Extract the [x, y] coordinate from the center of the cell holding the provided text.  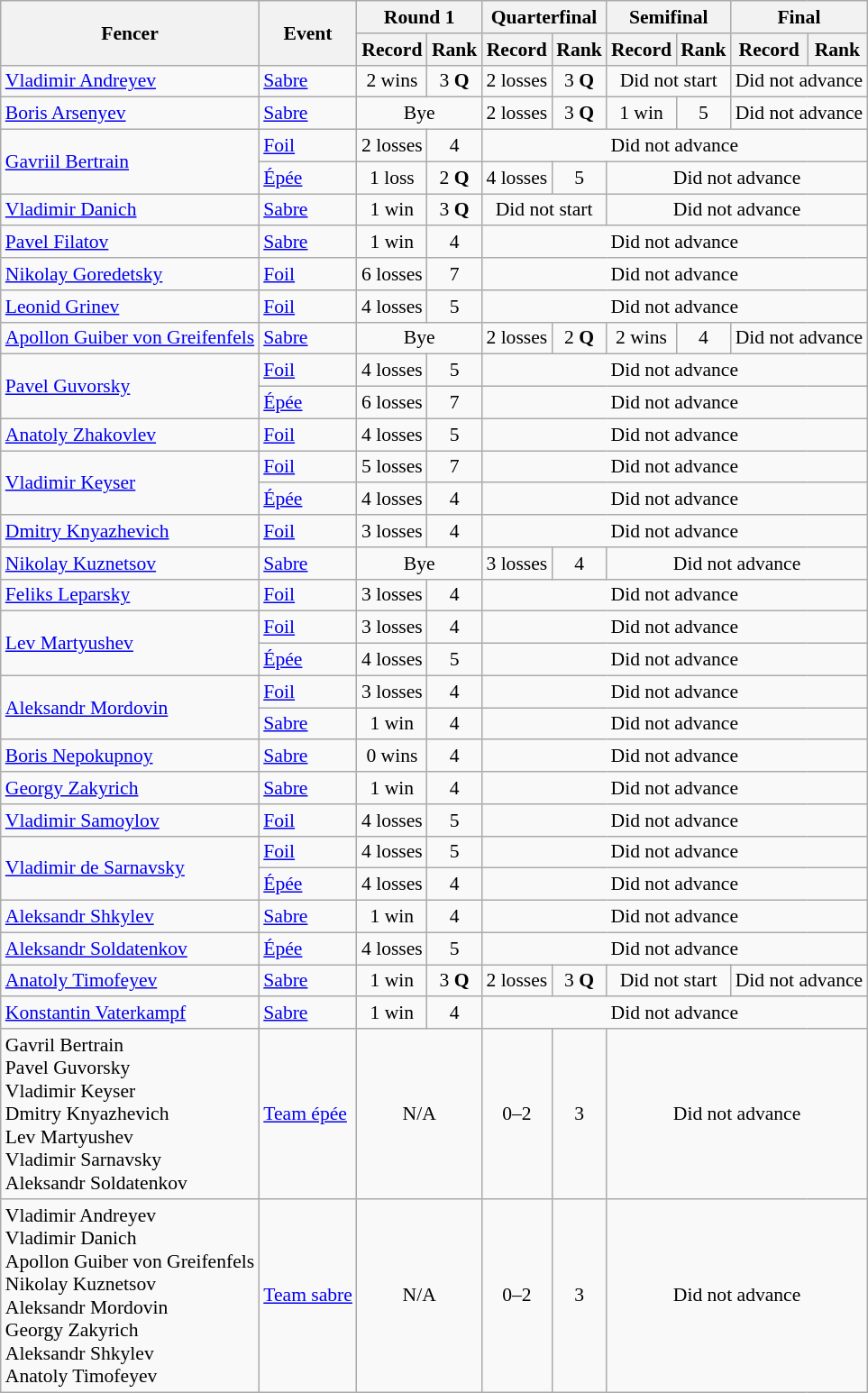
Round 1 [419, 17]
Nikolay Kuznetsov [130, 564]
0 wins [392, 756]
Team épée [308, 1114]
Vladimir Danich [130, 210]
Feliks Leparsky [130, 595]
Pavel Guvorsky [130, 386]
Leonid Grinev [130, 307]
Gavril Bertrain Pavel Guvorsky Vladimir Keyser Dmitry Knyazhevich Lev Martyushev Vladimir Sarnavsky Aleksandr Soldatenkov [130, 1114]
Anatoly Timofeyev [130, 981]
Gavriil Bertrain [130, 162]
Georgy Zakyrich [130, 788]
Lev Martyushev [130, 644]
Nikolay Goredetsky [130, 274]
Fencer [130, 32]
Boris Arsenyev [130, 114]
Apollon Guiber von Greifenfels [130, 338]
Semifinal [669, 17]
Aleksandr Mordovin [130, 707]
Team sabre [308, 1296]
Vladimir Samoylov [130, 820]
Vladimir Andreyev [130, 81]
Konstantin Vaterkampf [130, 1013]
Aleksandr Soldatenkov [130, 949]
Aleksandr Shkylev [130, 917]
Pavel Filatov [130, 243]
5 losses [392, 467]
1 loss [392, 178]
Dmitry Knyazhevich [130, 531]
Quarterfinal [544, 17]
Final [799, 17]
Anatoly Zhakovlev [130, 435]
Vladimir de Sarnavsky [130, 867]
Boris Nepokupnoy [130, 756]
Vladimir Keyser [130, 483]
Event [308, 32]
